Identify which cell holds the provided text, then report its (x, y) central coordinate. 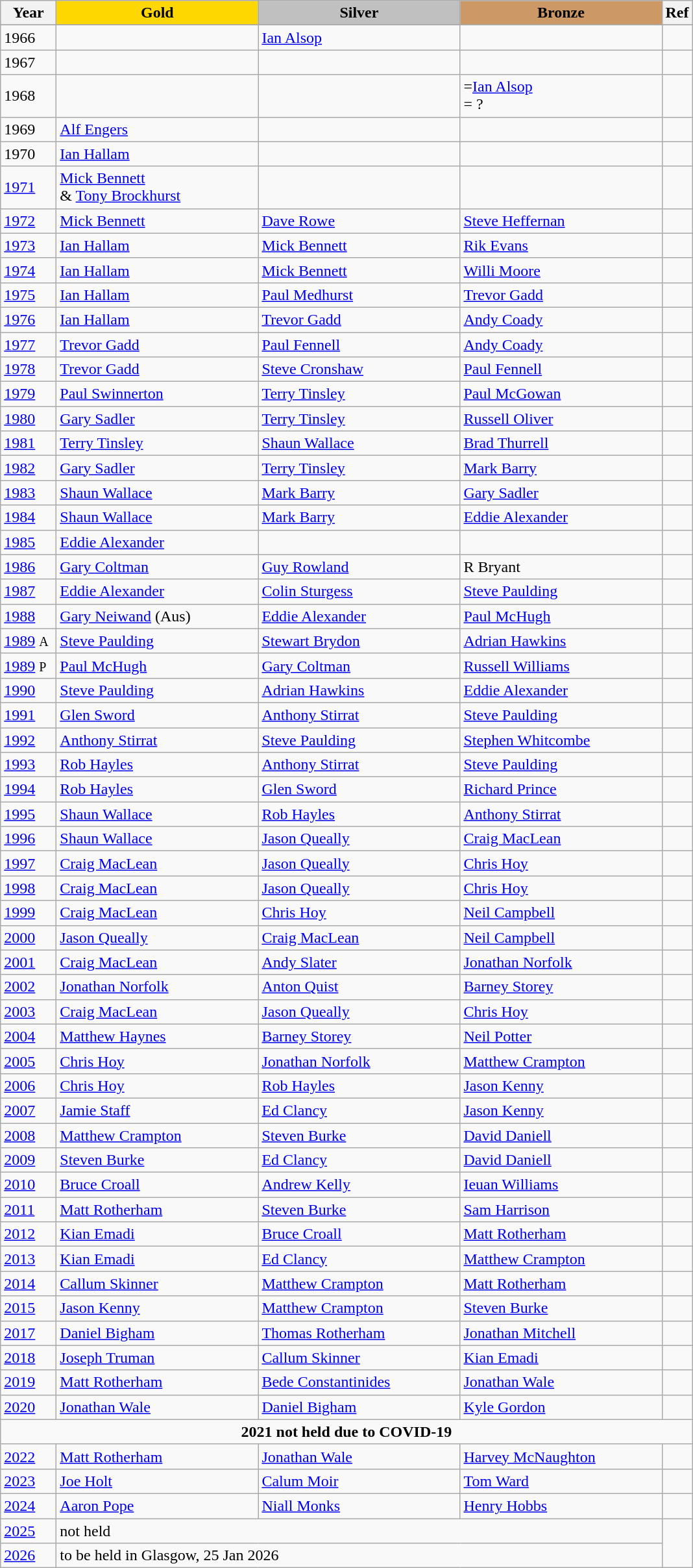
1975 (29, 295)
Russell Oliver (561, 419)
Richard Prince (561, 790)
1978 (29, 369)
Joseph Truman (157, 1358)
1983 (29, 493)
1999 (29, 913)
Niall Monks (359, 1506)
1968 (29, 96)
not held (359, 1530)
Paul McGowan (561, 394)
1974 (29, 270)
1971 (29, 187)
Jonathan Mitchell (561, 1333)
Russell Williams (561, 666)
1990 (29, 690)
Dave Rowe (359, 221)
Gary Neiwand (Aus) (157, 616)
Willi Moore (561, 270)
Ieuan Williams (561, 1185)
2017 (29, 1333)
Brad Thurrell (561, 443)
2020 (29, 1407)
1986 (29, 567)
1995 (29, 814)
Tom Ward (561, 1481)
Silver (359, 13)
2003 (29, 1012)
1987 (29, 591)
2023 (29, 1481)
2000 (29, 938)
Guy Rowland (359, 567)
1977 (29, 345)
1989 A (29, 641)
Year (29, 13)
2013 (29, 1259)
2005 (29, 1061)
Sam Harrison (561, 1210)
to be held in Glasgow, 25 Jan 2026 (359, 1556)
1985 (29, 542)
1981 (29, 443)
Andrew Kelly (359, 1185)
Anton Quist (359, 987)
2007 (29, 1110)
Kyle Gordon (561, 1407)
2014 (29, 1284)
Jamie Staff (157, 1110)
2006 (29, 1086)
Rik Evans (561, 245)
Joe Holt (157, 1481)
1997 (29, 864)
Bede Constantinides (359, 1382)
2001 (29, 962)
1979 (29, 394)
R Bryant (561, 567)
Ref (677, 13)
Thomas Rotherham (359, 1333)
2024 (29, 1506)
1969 (29, 129)
2002 (29, 987)
1972 (29, 221)
1994 (29, 790)
2004 (29, 1036)
2019 (29, 1382)
Neil Potter (561, 1036)
Paul Medhurst (359, 295)
Colin Sturgess (359, 591)
Stewart Brydon (359, 641)
2010 (29, 1185)
Andy Slater (359, 962)
Paul Swinnerton (157, 394)
Harvey McNaughton (561, 1456)
Steve Heffernan (561, 221)
1998 (29, 888)
1996 (29, 839)
1991 (29, 715)
1973 (29, 245)
2009 (29, 1160)
2011 (29, 1210)
Steve Cronshaw (359, 369)
2018 (29, 1358)
Henry Hobbs (561, 1506)
2022 (29, 1456)
1982 (29, 468)
Mick Bennett & Tony Brockhurst (157, 187)
Calum Moir (359, 1481)
1989 P (29, 666)
1966 (29, 38)
Aaron Pope (157, 1506)
2008 (29, 1136)
1967 (29, 62)
Matthew Haynes (157, 1036)
Bronze (561, 13)
1993 (29, 765)
=Ian Alsop= ? (561, 96)
2015 (29, 1308)
2012 (29, 1234)
2021 not held due to COVID-19 (346, 1432)
Alf Engers (157, 129)
1980 (29, 419)
1992 (29, 740)
Stephen Whitcombe (561, 740)
1984 (29, 517)
1970 (29, 154)
2026 (29, 1556)
1988 (29, 616)
Gold (157, 13)
2025 (29, 1530)
1976 (29, 319)
Ian Alsop (359, 38)
